For the text-containing cell, return its midpoint in [x, y] coordinate format. 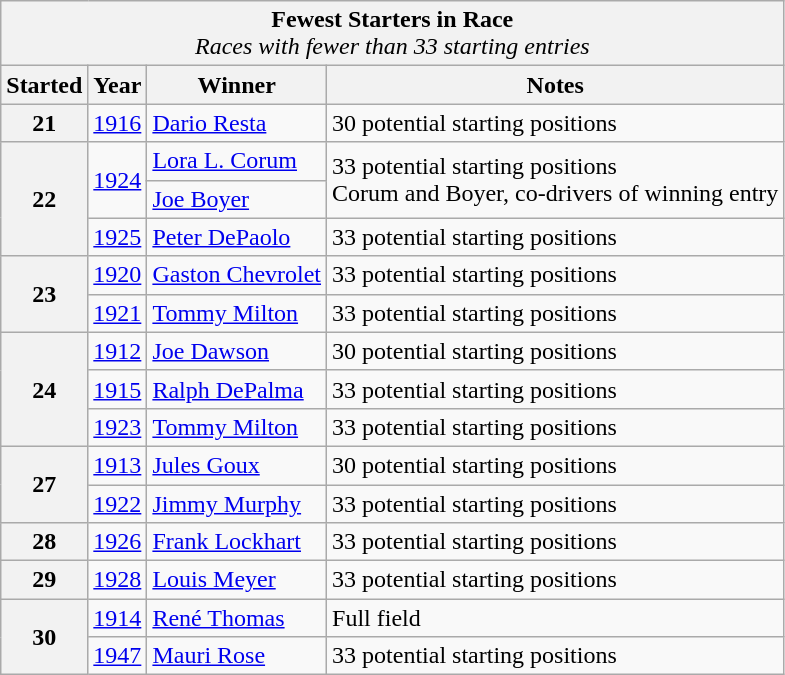
1925 [118, 237]
1914 [118, 618]
Frank Lockhart [237, 542]
1916 [118, 123]
28 [44, 542]
1924 [118, 180]
Joe Boyer [237, 199]
Dario Resta [237, 123]
1912 [118, 351]
29 [44, 580]
Peter DePaolo [237, 237]
1928 [118, 580]
1915 [118, 389]
1913 [118, 465]
Winner [237, 85]
33 potential starting positionsCorum and Boyer, co-drivers of winning entry [556, 180]
23 [44, 294]
Lora L. Corum [237, 161]
1921 [118, 313]
1926 [118, 542]
Jules Goux [237, 465]
24 [44, 389]
Ralph DePalma [237, 389]
Louis Meyer [237, 580]
Notes [556, 85]
René Thomas [237, 618]
Year [118, 85]
22 [44, 199]
1947 [118, 656]
Joe Dawson [237, 351]
Jimmy Murphy [237, 503]
Full field [556, 618]
Started [44, 85]
21 [44, 123]
27 [44, 484]
1920 [118, 275]
Fewest Starters in RaceRaces with fewer than 33 starting entries [392, 34]
30 [44, 637]
Mauri Rose [237, 656]
Gaston Chevrolet [237, 275]
1923 [118, 427]
1922 [118, 503]
